Detect which cell encompasses the target text, then output its [X, Y] center coordinate. 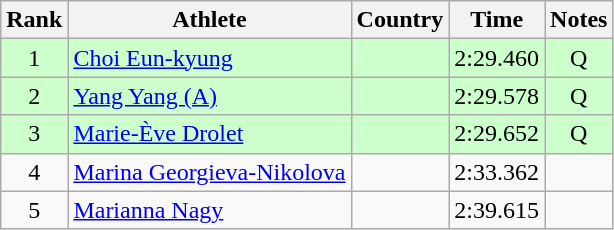
Yang Yang (A) [210, 96]
1 [34, 58]
Country [400, 20]
Marianna Nagy [210, 210]
Marie-Ève Drolet [210, 134]
Time [497, 20]
2:39.615 [497, 210]
2:29.578 [497, 96]
5 [34, 210]
2:29.652 [497, 134]
3 [34, 134]
Notes [579, 20]
2:33.362 [497, 172]
Athlete [210, 20]
4 [34, 172]
Rank [34, 20]
2:29.460 [497, 58]
2 [34, 96]
Choi Eun-kyung [210, 58]
Marina Georgieva-Nikolova [210, 172]
